Find where the given text appears and provide that cell's center as (x, y) coordinate. 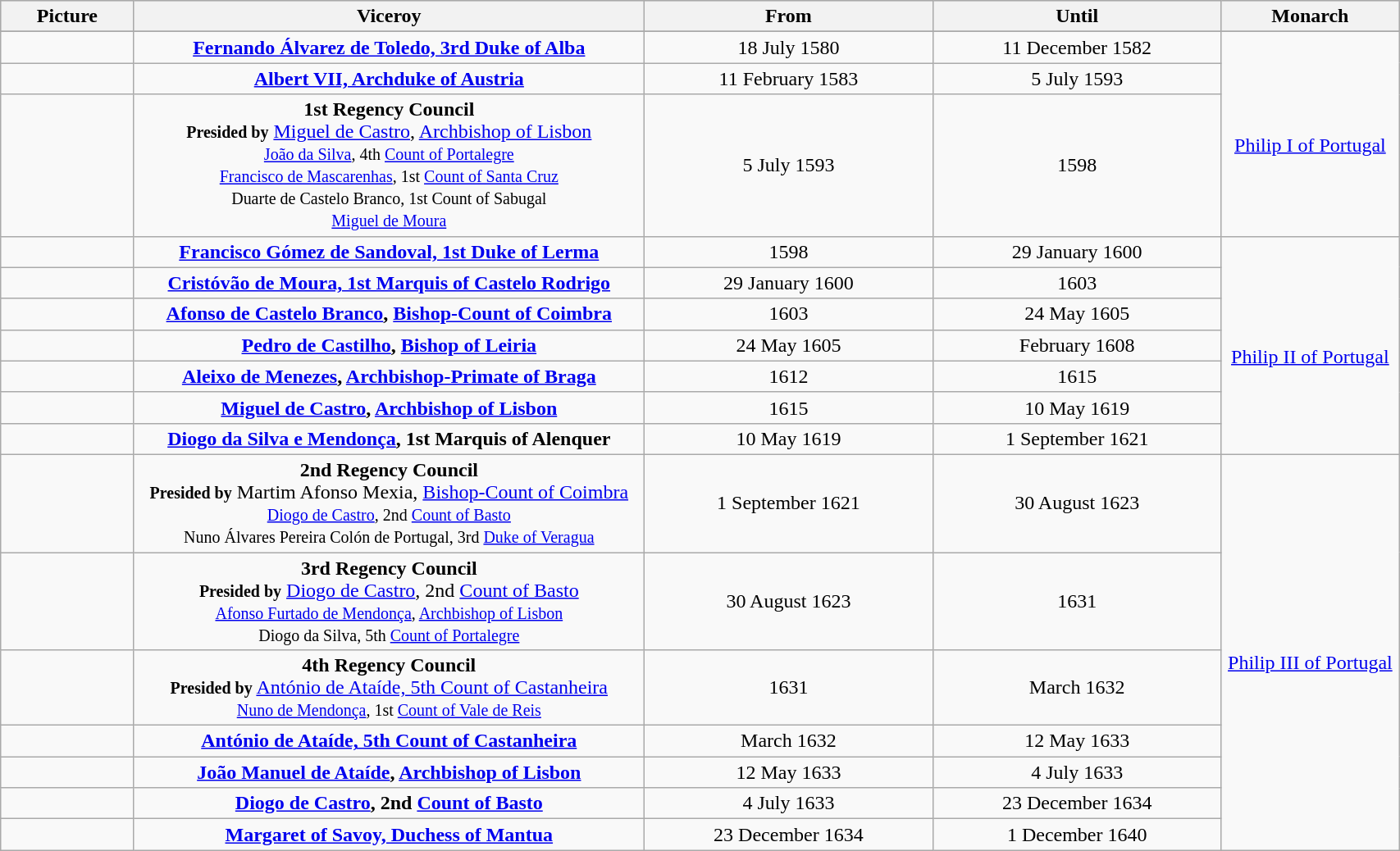
4th Regency Council Presided by António de Ataíde, 5th Count of Castanheira Nuno de Mendonça, 1st Count of Vale de Reis (389, 688)
Picture (67, 16)
Cristóvão de Moura, 1st Marquis of Castelo Rodrigo (389, 283)
Philip I of Portugal (1311, 134)
Diogo de Castro, 2nd Count of Basto (389, 803)
Pedro de Castilho, Bishop of Leiria (389, 345)
11 December 1582 (1077, 48)
Miguel de Castro, Archbishop of Lisbon (389, 407)
Afonso de Castelo Branco, Bishop-Count of Coimbra (389, 314)
February 1608 (1077, 345)
Diogo da Silva e Mendonça, 1st Marquis of Alenquer (389, 439)
Until (1077, 16)
11 February 1583 (789, 79)
18 July 1580 (789, 48)
João Manuel de Ataíde, Archbishop of Lisbon (389, 772)
1612 (789, 376)
Francisco Gómez de Sandoval, 1st Duke of Lerma (389, 252)
Aleixo de Menezes, Archbishop-Primate of Braga (389, 376)
Margaret of Savoy, Duchess of Mantua (389, 835)
Albert VII, Archduke of Austria (389, 79)
1 December 1640 (1077, 835)
Viceroy (389, 16)
Monarch (1311, 16)
From (789, 16)
António de Ataíde, 5th Count of Castanheira (389, 741)
Philip II of Portugal (1311, 345)
Philip III of Portugal (1311, 652)
Fernando Álvarez de Toledo, 3rd Duke of Alba (389, 48)
